Return [x, y] of the center of cell containing provided text 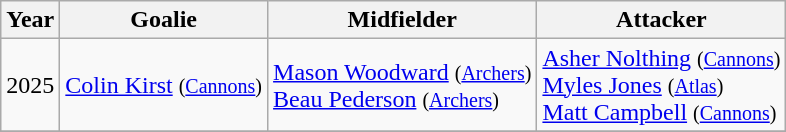
Year [30, 20]
Attacker [662, 20]
Midfielder [402, 20]
Goalie [164, 20]
Colin Kirst (Cannons) [164, 85]
Mason Woodward (Archers)Beau Pederson (Archers) [402, 85]
2025 [30, 85]
Asher Nolthing (Cannons)Myles Jones (Atlas)Matt Campbell (Cannons) [662, 85]
